Return (X, Y) of the center of cell containing provided text 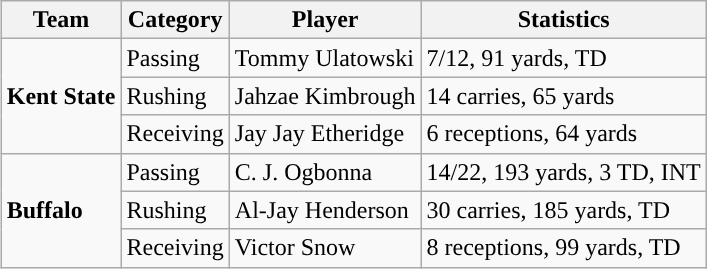
Al-Jay Henderson (325, 210)
8 receptions, 99 yards, TD (564, 248)
Player (325, 20)
Jahzae Kimbrough (325, 96)
Category (175, 20)
Victor Snow (325, 248)
Tommy Ulatowski (325, 58)
14 carries, 65 yards (564, 96)
Jay Jay Etheridge (325, 134)
14/22, 193 yards, 3 TD, INT (564, 172)
Statistics (564, 20)
7/12, 91 yards, TD (564, 58)
Kent State (61, 96)
30 carries, 185 yards, TD (564, 210)
Team (61, 20)
C. J. Ogbonna (325, 172)
6 receptions, 64 yards (564, 134)
Buffalo (61, 210)
